Pinpoint the cell where the given text exists, returning its [X, Y] midpoint coordinate. 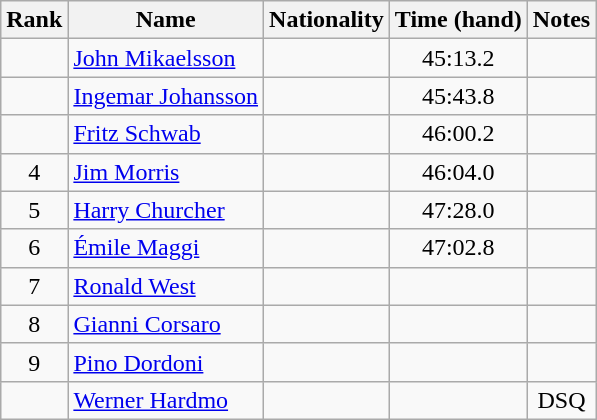
9 [34, 362]
Gianni Corsaro [166, 324]
47:28.0 [458, 210]
Notes [561, 20]
DSQ [561, 400]
4 [34, 172]
46:00.2 [458, 134]
Fritz Schwab [166, 134]
Werner Hardmo [166, 400]
45:43.8 [458, 96]
45:13.2 [458, 58]
Rank [34, 20]
Time (hand) [458, 20]
Ingemar Johansson [166, 96]
John Mikaelsson [166, 58]
8 [34, 324]
Harry Churcher [166, 210]
46:04.0 [458, 172]
5 [34, 210]
Émile Maggi [166, 248]
7 [34, 286]
47:02.8 [458, 248]
Pino Dordoni [166, 362]
Jim Morris [166, 172]
Name [166, 20]
6 [34, 248]
Ronald West [166, 286]
Nationality [327, 20]
